Return [X, Y] of the center of cell containing provided text 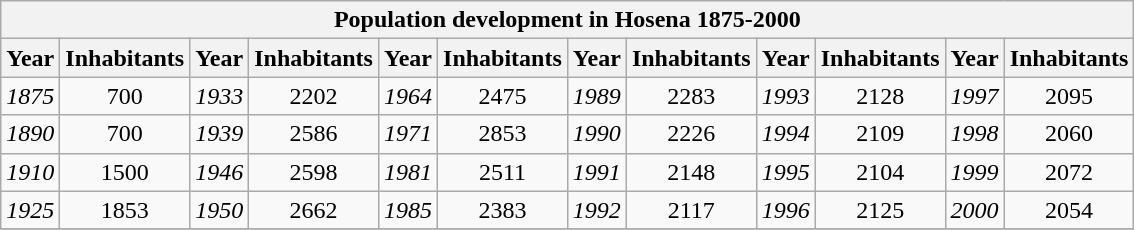
1925 [30, 210]
1950 [220, 210]
2125 [880, 210]
2117 [691, 210]
2283 [691, 96]
1946 [220, 172]
1964 [408, 96]
1990 [596, 134]
1853 [125, 210]
2662 [314, 210]
1989 [596, 96]
2148 [691, 172]
2383 [503, 210]
1910 [30, 172]
1985 [408, 210]
1875 [30, 96]
Population development in Hosena 1875-2000 [568, 20]
2109 [880, 134]
2226 [691, 134]
1500 [125, 172]
2475 [503, 96]
2598 [314, 172]
1890 [30, 134]
1971 [408, 134]
2060 [1069, 134]
1981 [408, 172]
1933 [220, 96]
2072 [1069, 172]
1993 [786, 96]
1997 [974, 96]
1939 [220, 134]
2095 [1069, 96]
2054 [1069, 210]
1992 [596, 210]
2128 [880, 96]
1999 [974, 172]
1991 [596, 172]
1995 [786, 172]
1996 [786, 210]
2511 [503, 172]
2853 [503, 134]
1998 [974, 134]
2000 [974, 210]
1994 [786, 134]
2586 [314, 134]
2104 [880, 172]
2202 [314, 96]
